From the cell containing the given text, extract its center point as [X, Y] coordinate. 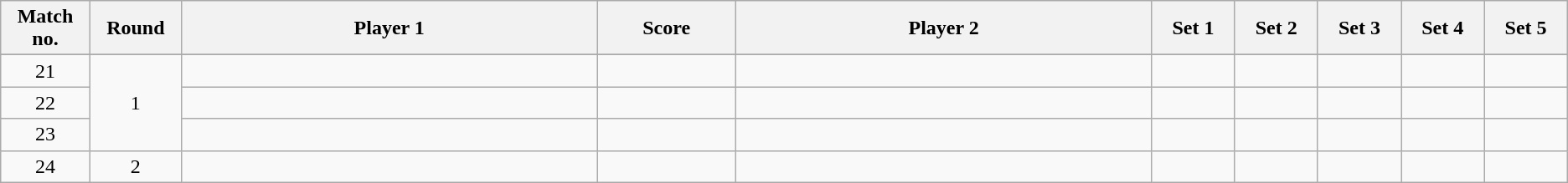
Match no. [45, 28]
Score [667, 28]
24 [45, 166]
Player 1 [389, 28]
Player 2 [943, 28]
Set 1 [1193, 28]
Round [136, 28]
1 [136, 103]
Set 5 [1526, 28]
21 [45, 71]
Set 2 [1277, 28]
2 [136, 166]
Set 3 [1359, 28]
22 [45, 103]
Set 4 [1442, 28]
23 [45, 135]
